Capture the cell that displays the provided text and extract its [x, y] central coordinate. 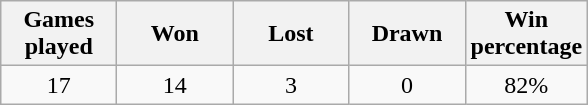
3 [291, 85]
Games played [59, 34]
17 [59, 85]
Drawn [407, 34]
Lost [291, 34]
Won [175, 34]
82% [526, 85]
0 [407, 85]
Win percentage [526, 34]
14 [175, 85]
